Detect which cell encompasses the target text, then output its (X, Y) center coordinate. 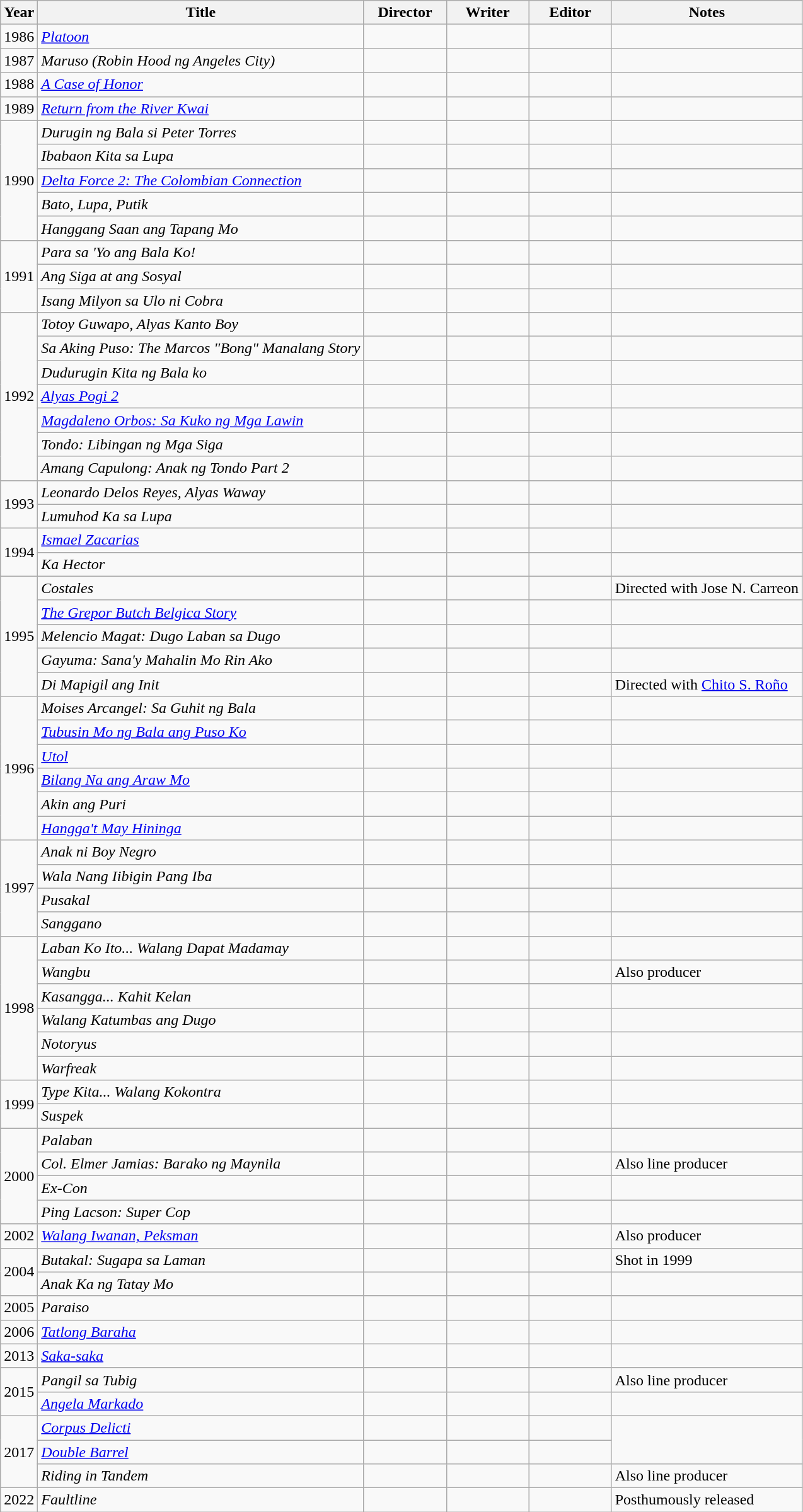
Riding in Tandem (200, 1476)
Shot in 1999 (707, 1260)
Wangbu (200, 972)
Type Kita... Walang Kokontra (200, 1092)
Double Barrel (200, 1451)
Return from the River Kwai (200, 108)
1990 (19, 180)
Walang Iwanan, Peksman (200, 1236)
Lumuhod Ka sa Lupa (200, 516)
The Grepor Butch Belgica Story (200, 612)
1997 (19, 888)
Sanggano (200, 924)
Warfreak (200, 1068)
Writer (488, 13)
Delta Force 2: The Colombian Connection (200, 180)
2013 (19, 1356)
Amang Capulong: Anak ng Tondo Part 2 (200, 468)
1987 (19, 61)
1988 (19, 84)
Leonardo Delos Reyes, Alyas Waway (200, 492)
Year (19, 13)
Pangil sa Tubig (200, 1380)
Magdaleno Orbos: Sa Kuko ng Mga Lawin (200, 420)
Col. Elmer Jamias: Barako ng Maynila (200, 1164)
Director (405, 13)
1991 (19, 276)
Anak ni Boy Negro (200, 852)
Tubusin Mo ng Bala ang Puso Ko (200, 732)
2005 (19, 1308)
Suspek (200, 1116)
Para sa 'Yo ang Bala Ko! (200, 252)
1992 (19, 396)
Angela Markado (200, 1404)
Ibabaon Kita sa Lupa (200, 156)
Directed with Jose N. Carreon (707, 588)
Kasangga... Kahit Kelan (200, 996)
Hangga't May Hininga (200, 828)
Bilang Na ang Araw Mo (200, 780)
Gayuma: Sana'y Mahalin Mo Rin Ako (200, 660)
Ismael Zacarias (200, 540)
Ka Hector (200, 564)
Totoy Guwapo, Alyas Kanto Boy (200, 325)
Walang Katumbas ang Dugo (200, 1020)
Tondo: Libingan ng Mga Siga (200, 444)
Laban Ko Ito... Walang Dapat Madamay (200, 948)
Alyas Pogi 2 (200, 396)
1996 (19, 768)
Pusakal (200, 900)
Ex-Con (200, 1188)
2002 (19, 1236)
Di Mapigil ang Init (200, 684)
Posthumously released (707, 1500)
Wala Nang Iibigin Pang Iba (200, 876)
A Case of Honor (200, 84)
Sa Aking Puso: The Marcos "Bong" Manalang Story (200, 349)
Bato, Lupa, Putik (200, 204)
Costales (200, 588)
2015 (19, 1392)
Directed with Chito S. Roño (707, 684)
Hanggang Saan ang Tapang Mo (200, 228)
Notes (707, 13)
Butakal: Sugapa sa Laman (200, 1260)
2000 (19, 1176)
Dudurugin Kita ng Bala ko (200, 372)
Akin ang Puri (200, 804)
2006 (19, 1332)
Platoon (200, 37)
1993 (19, 504)
Ping Lacson: Super Cop (200, 1212)
Paraiso (200, 1308)
2017 (19, 1451)
Ang Siga at ang Sosyal (200, 276)
2022 (19, 1500)
Utol (200, 756)
Corpus Delicti (200, 1428)
Saka-saka (200, 1356)
Moises Arcangel: Sa Guhit ng Bala (200, 708)
2004 (19, 1272)
Editor (570, 13)
Isang Milyon sa Ulo ni Cobra (200, 301)
Palaban (200, 1140)
1994 (19, 552)
Anak Ka ng Tatay Mo (200, 1284)
Title (200, 13)
Maruso (Robin Hood ng Angeles City) (200, 61)
1998 (19, 1008)
Durugin ng Bala si Peter Torres (200, 132)
Melencio Magat: Dugo Laban sa Dugo (200, 636)
Faultline (200, 1500)
1999 (19, 1104)
1995 (19, 636)
Notoryus (200, 1044)
1989 (19, 108)
Tatlong Baraha (200, 1332)
1986 (19, 37)
